Capture the cell that displays the provided text and extract its (X, Y) central coordinate. 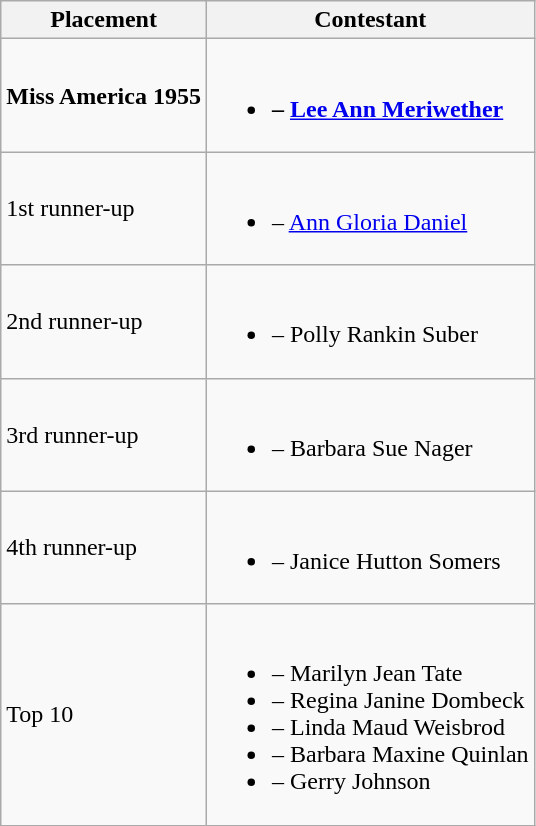
– Marilyn Jean Tate – Regina Janine Dombeck – Linda Maud Weisbrod – Barbara Maxine Quinlan – Gerry Johnson (370, 714)
– Polly Rankin Suber (370, 322)
– Barbara Sue Nager (370, 434)
1st runner-up (104, 208)
Top 10 (104, 714)
– Lee Ann Meriwether (370, 96)
2nd runner-up (104, 322)
3rd runner-up (104, 434)
Placement (104, 20)
– Janice Hutton Somers (370, 548)
– Ann Gloria Daniel (370, 208)
4th runner-up (104, 548)
Contestant (370, 20)
Miss America 1955 (104, 96)
